For the text-containing cell, return its midpoint in [X, Y] coordinate format. 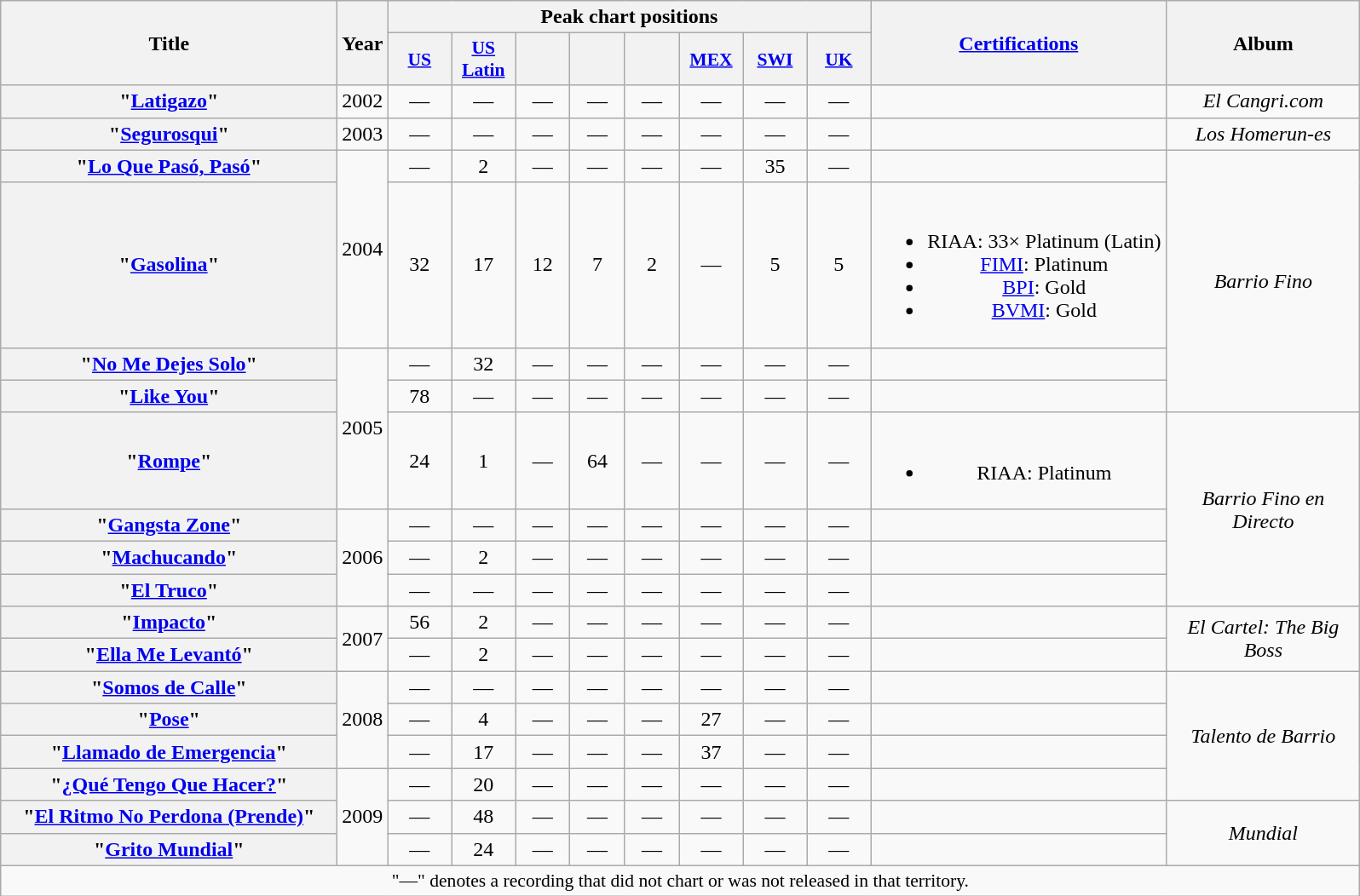
2009 [363, 817]
US Latin [484, 60]
37 [711, 752]
2006 [363, 557]
"Ella Me Levantó" [169, 655]
2004 [363, 249]
UK [838, 60]
US [419, 60]
35 [775, 166]
"Segurosqui" [169, 134]
Title [169, 43]
20 [484, 784]
Los Homerun-es [1263, 134]
RIAA: Platinum [1019, 460]
56 [419, 623]
2005 [363, 428]
Peak chart positions [629, 17]
27 [711, 720]
64 [597, 460]
"Pose" [169, 720]
Talento de Barrio [1263, 736]
"Rompe" [169, 460]
Album [1263, 43]
MEX [711, 60]
2003 [363, 134]
"Impacto" [169, 623]
4 [484, 720]
Year [363, 43]
"No Me Dejes Solo" [169, 364]
El Cangri.com [1263, 101]
Mundial [1263, 833]
7 [597, 265]
"Lo Que Pasó, Pasó" [169, 166]
Barrio Fino [1263, 281]
Certifications [1019, 43]
RIAA: 33× Platinum (Latin)FIMI: PlatinumBPI: GoldBVMI: Gold [1019, 265]
"El Truco" [169, 590]
12 [543, 265]
1 [484, 460]
2002 [363, 101]
"—" denotes a recording that did not chart or was not released in that territory. [680, 881]
"Grito Mundial" [169, 849]
78 [419, 396]
"Gangsta Zone" [169, 525]
"Machucando" [169, 557]
El Cartel: The Big Boss [1263, 639]
SWI [775, 60]
"Gasolina" [169, 265]
"Like You" [169, 396]
"Llamado de Emergencia" [169, 752]
48 [484, 817]
Barrio Fino en Directo [1263, 509]
2008 [363, 720]
"El Ritmo No Perdona (Prende)" [169, 817]
"Latigazo" [169, 101]
"Somos de Calle" [169, 687]
2007 [363, 639]
"¿Qué Tengo Que Hacer?" [169, 784]
